For the text-containing cell, return its midpoint in [X, Y] coordinate format. 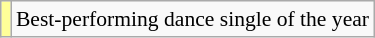
Best-performing dance single of the year [192, 19]
